Locate the cell with the specified text and output its [X, Y] center coordinate. 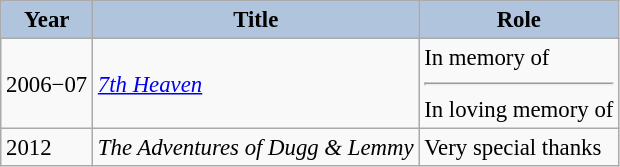
The Adventures of Dugg & Lemmy [256, 148]
In memory ofIn loving memory of [519, 84]
Very special thanks [519, 148]
Year [47, 20]
Role [519, 20]
7th Heaven [256, 84]
Title [256, 20]
2012 [47, 148]
2006−07 [47, 84]
